Identify which cell holds the provided text, then report its [X, Y] central coordinate. 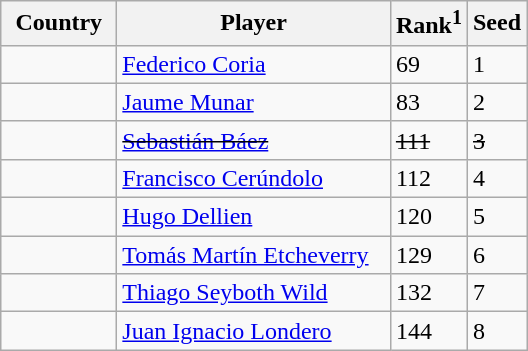
120 [428, 217]
Tomás Martín Etcheverry [254, 255]
129 [428, 255]
4 [496, 178]
Hugo Dellien [254, 217]
7 [496, 293]
69 [428, 64]
Jaume Munar [254, 102]
3 [496, 140]
8 [496, 331]
Seed [496, 24]
2 [496, 102]
144 [428, 331]
Federico Coria [254, 64]
1 [496, 64]
Sebastián Báez [254, 140]
83 [428, 102]
Rank1 [428, 24]
132 [428, 293]
Country [59, 24]
112 [428, 178]
6 [496, 255]
Juan Ignacio Londero [254, 331]
Francisco Cerúndolo [254, 178]
Player [254, 24]
Thiago Seyboth Wild [254, 293]
5 [496, 217]
111 [428, 140]
